Search for the cell housing the specified text and yield its [x, y] center coordinate. 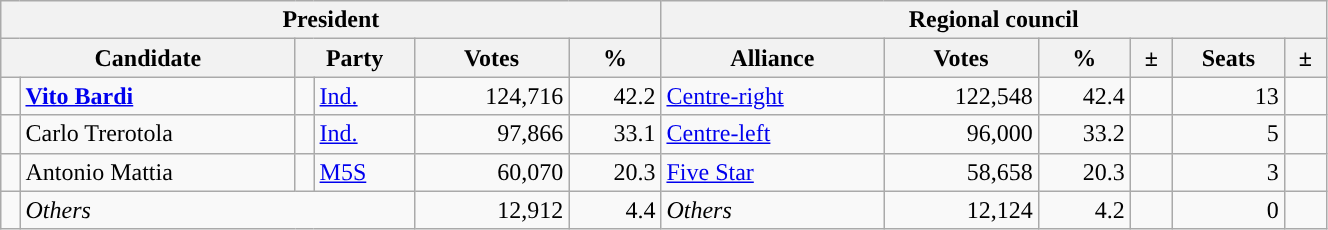
4.4 [615, 210]
12,912 [492, 210]
M5S [364, 172]
Five Star [772, 172]
President [331, 20]
Vito Bardi [158, 96]
122,548 [962, 96]
Centre-right [772, 96]
96,000 [962, 134]
58,658 [962, 172]
Party [354, 58]
12,124 [962, 210]
4.2 [1084, 210]
42.2 [615, 96]
0 [1228, 210]
13 [1228, 96]
5 [1228, 134]
Regional council [994, 20]
97,866 [492, 134]
Centre-left [772, 134]
60,070 [492, 172]
3 [1228, 172]
124,716 [492, 96]
Alliance [772, 58]
42.4 [1084, 96]
33.2 [1084, 134]
Candidate [148, 58]
Seats [1228, 58]
33.1 [615, 134]
Antonio Mattia [158, 172]
Carlo Trerotola [158, 134]
